Return [x, y] of the center of cell containing provided text 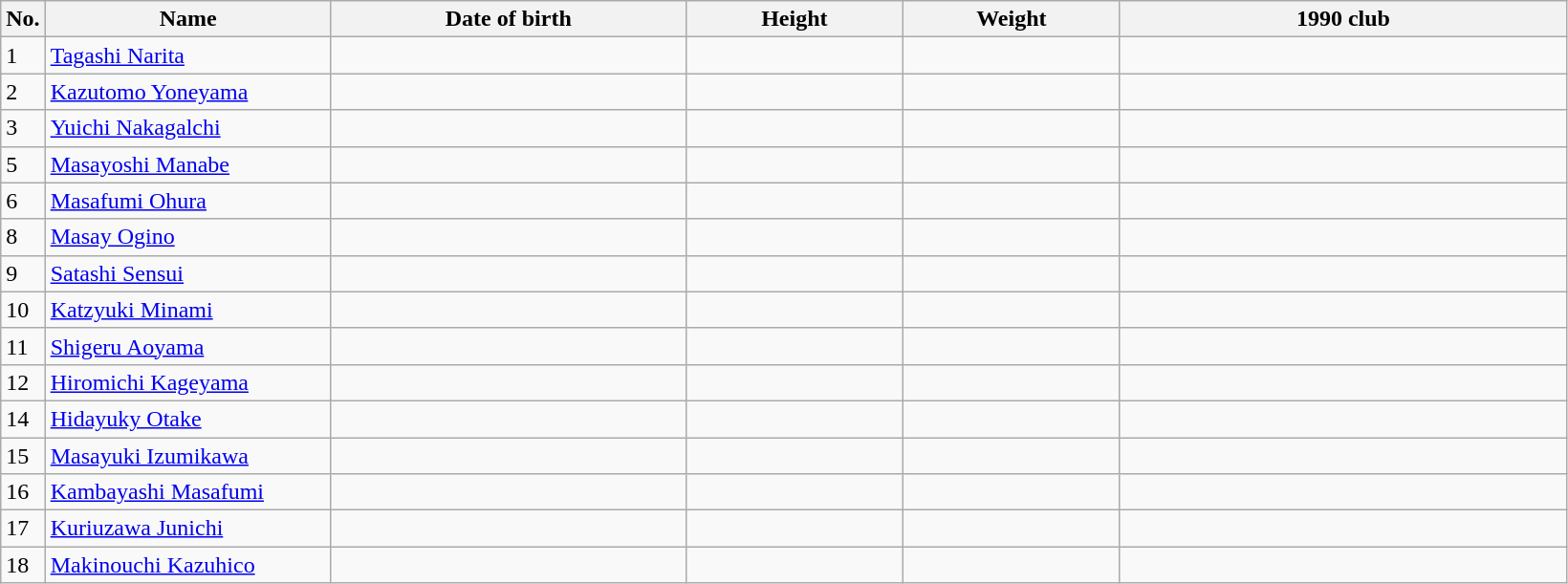
Hidayuky Otake [187, 419]
Hiromichi Kageyama [187, 382]
10 [23, 310]
3 [23, 128]
No. [23, 19]
Masayoshi Manabe [187, 164]
18 [23, 565]
6 [23, 201]
Yuichi Nakagalchi [187, 128]
Weight [1012, 19]
2 [23, 92]
Date of birth [509, 19]
Satashi Sensui [187, 273]
8 [23, 237]
Masafumi Ohura [187, 201]
17 [23, 529]
11 [23, 346]
16 [23, 492]
Makinouchi Kazuhico [187, 565]
12 [23, 382]
15 [23, 456]
Masay Ogino [187, 237]
Masayuki Izumikawa [187, 456]
Height [794, 19]
Tagashi Narita [187, 55]
Kazutomo Yoneyama [187, 92]
Name [187, 19]
1990 club [1342, 19]
5 [23, 164]
Kuriuzawa Junichi [187, 529]
Katzyuki Minami [187, 310]
9 [23, 273]
14 [23, 419]
Shigeru Aoyama [187, 346]
Kambayashi Masafumi [187, 492]
1 [23, 55]
